Determine the [X, Y] coordinate at the center of the cell enclosing the given text.  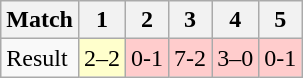
4 [236, 20]
2–2 [102, 58]
Match [40, 20]
3–0 [236, 58]
1 [102, 20]
7-2 [190, 58]
5 [280, 20]
2 [148, 20]
Result [40, 58]
3 [190, 20]
